Extract the (x, y) coordinate from the center of the cell holding the provided text.  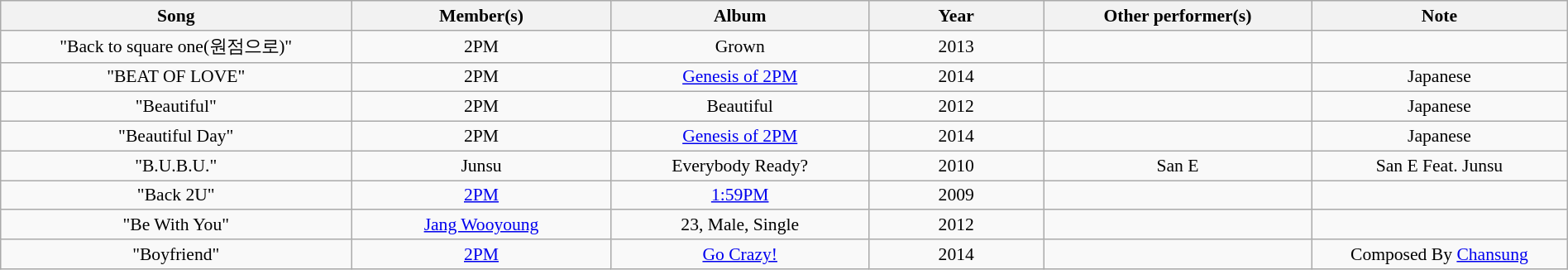
2009 (956, 195)
Album (739, 16)
Go Crazy! (739, 254)
2010 (956, 166)
San E (1178, 166)
"Back to square one(원점으로)" (176, 46)
Member(s) (481, 16)
2013 (956, 46)
Everybody Ready? (739, 166)
Composed By Chansung (1440, 254)
"B.U.B.U." (176, 166)
Beautiful (739, 107)
Jang Wooyoung (481, 224)
23, Male, Single (739, 224)
1:59PM (739, 195)
"BEAT OF LOVE" (176, 77)
"Be With You" (176, 224)
Year (956, 16)
"Boyfriend" (176, 254)
Other performer(s) (1178, 16)
San E Feat. Junsu (1440, 166)
"Back 2U" (176, 195)
"Beautiful Day" (176, 136)
Junsu (481, 166)
Song (176, 16)
"Beautiful" (176, 107)
Grown (739, 46)
Note (1440, 16)
